Locate the cell with the specified text and output its [X, Y] center coordinate. 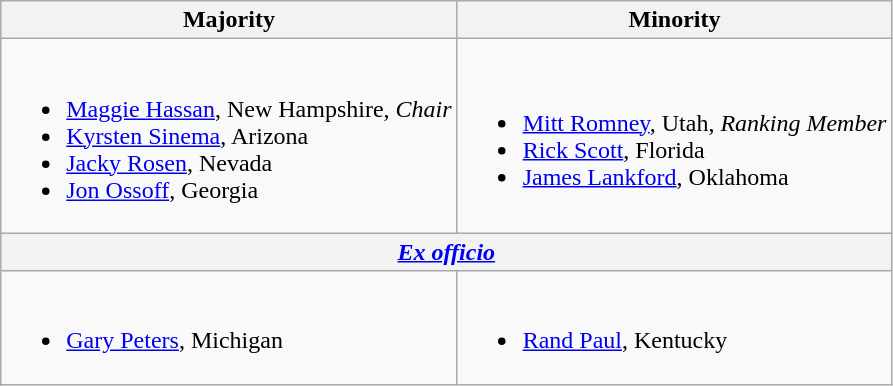
Majority [229, 20]
Gary Peters, Michigan [229, 328]
Maggie Hassan, New Hampshire, ChairKyrsten Sinema, ArizonaJacky Rosen, NevadaJon Ossoff, Georgia [229, 136]
Rand Paul, Kentucky [674, 328]
Mitt Romney, Utah, Ranking MemberRick Scott, FloridaJames Lankford, Oklahoma [674, 136]
Ex officio [446, 252]
Minority [674, 20]
